Scan for the cell matching the given text and deliver its [X, Y] coordinate at center. 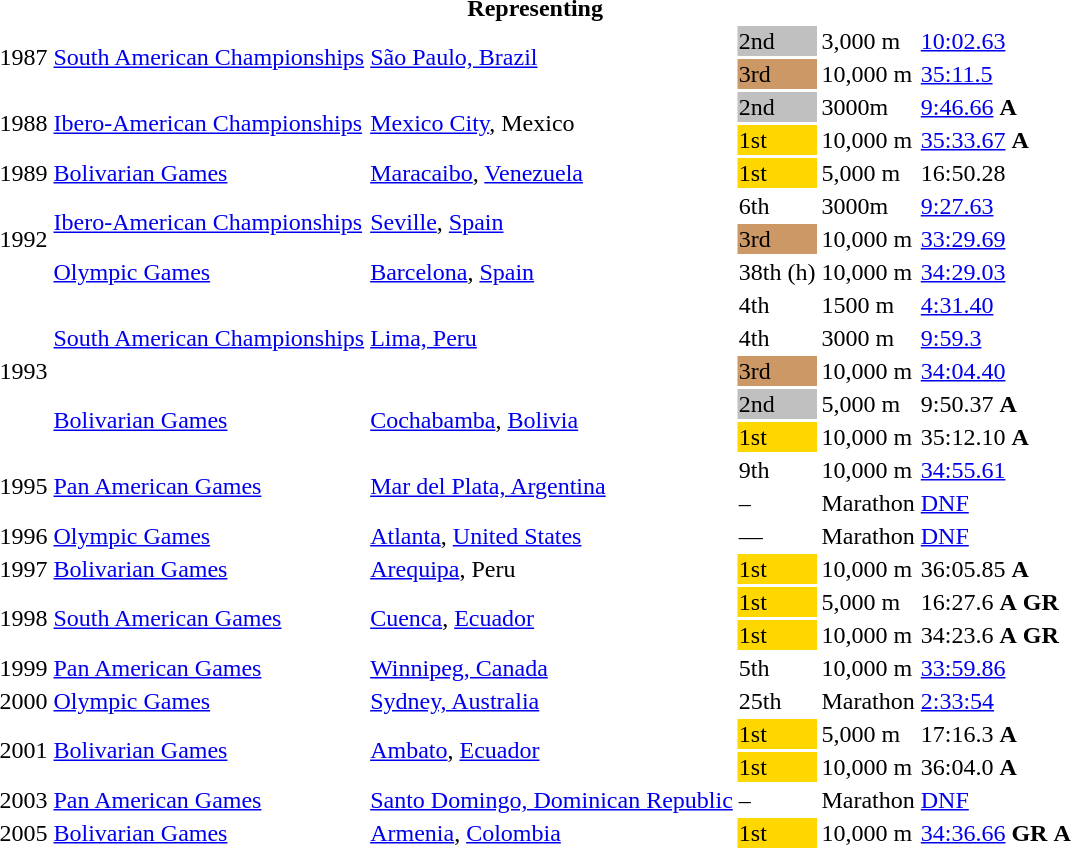
Arequipa, Peru [552, 569]
Santo Domingo, Dominican Republic [552, 800]
Sydney, Australia [552, 701]
Armenia, Colombia [552, 833]
Cochabamba, Bolivia [552, 420]
São Paulo, Brazil [552, 58]
3000 m [868, 338]
— [777, 536]
Winnipeg, Canada [552, 668]
Ambato, Ecuador [552, 750]
3,000 m [868, 41]
25th [777, 701]
Maracaibo, Venezuela [552, 173]
Lima, Peru [552, 338]
Mar del Plata, Argentina [552, 486]
9th [777, 470]
5th [777, 668]
38th (h) [777, 272]
Atlanta, United States [552, 536]
South American Games [209, 618]
Cuenca, Ecuador [552, 618]
Barcelona, Spain [552, 272]
6th [777, 206]
Mexico City, Mexico [552, 124]
1500 m [868, 305]
Seville, Spain [552, 222]
